Provide the (x, y) coordinate of the cell's center where the given text is located.  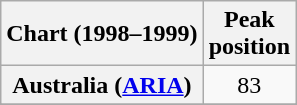
Australia (ARIA) (102, 85)
83 (249, 85)
Peakposition (249, 34)
Chart (1998–1999) (102, 34)
